Capture the cell that displays the provided text and extract its (x, y) central coordinate. 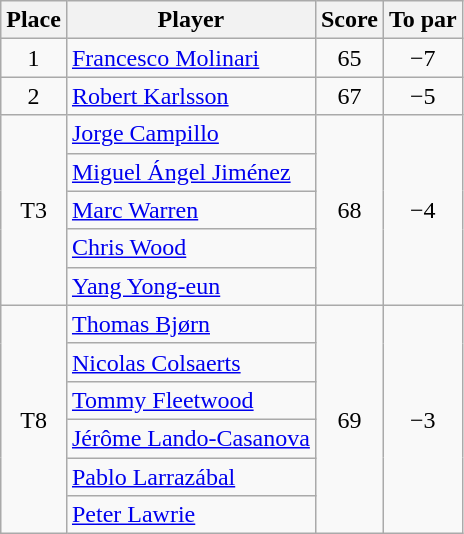
T3 (34, 210)
Player (190, 20)
−4 (422, 210)
Francesco Molinari (190, 58)
Marc Warren (190, 210)
Tommy Fleetwood (190, 400)
69 (349, 419)
Jorge Campillo (190, 134)
To par (422, 20)
68 (349, 210)
Place (34, 20)
Nicolas Colsaerts (190, 362)
65 (349, 58)
Chris Wood (190, 248)
Score (349, 20)
2 (34, 96)
Peter Lawrie (190, 515)
−3 (422, 419)
1 (34, 58)
Miguel Ángel Jiménez (190, 172)
Thomas Bjørn (190, 324)
Pablo Larrazábal (190, 477)
Yang Yong-eun (190, 286)
Jérôme Lando-Casanova (190, 438)
T8 (34, 419)
Robert Karlsson (190, 96)
−5 (422, 96)
67 (349, 96)
−7 (422, 58)
